Find where the given text appears and provide that cell's center as (x, y) coordinate. 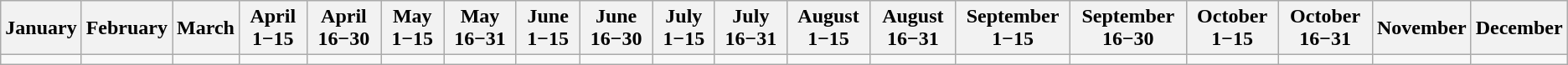
July 1−15 (683, 28)
June 16−30 (616, 28)
September 16−30 (1127, 28)
September 1−15 (1013, 28)
February (126, 28)
December (1519, 28)
August 1−15 (828, 28)
May 1−15 (412, 28)
April 1−15 (273, 28)
October 1−15 (1231, 28)
April 16−30 (343, 28)
May 16−31 (481, 28)
January (41, 28)
July 16−31 (750, 28)
October 16−31 (1325, 28)
November (1421, 28)
August 16−31 (913, 28)
June 1−15 (548, 28)
March (206, 28)
